Provide the [X, Y] coordinate of the cell's center where the given text is located.  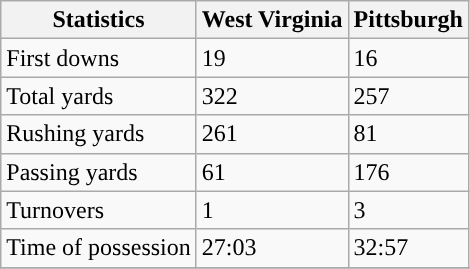
257 [408, 96]
61 [272, 172]
322 [272, 96]
16 [408, 58]
27:03 [272, 248]
Total yards [99, 96]
Pittsburgh [408, 20]
West Virginia [272, 20]
19 [272, 58]
32:57 [408, 248]
Passing yards [99, 172]
Turnovers [99, 210]
81 [408, 134]
Rushing yards [99, 134]
First downs [99, 58]
1 [272, 210]
261 [272, 134]
3 [408, 210]
176 [408, 172]
Statistics [99, 20]
Time of possession [99, 248]
